Find where the given text appears and provide that cell's center as (x, y) coordinate. 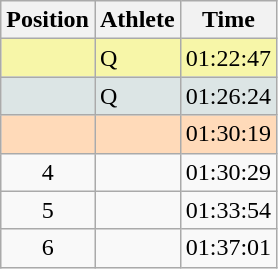
Time (228, 20)
01:33:54 (228, 210)
01:22:47 (228, 58)
01:37:01 (228, 248)
01:26:24 (228, 96)
Athlete (137, 20)
01:30:29 (228, 172)
6 (48, 248)
5 (48, 210)
01:30:19 (228, 134)
4 (48, 172)
Position (48, 20)
